For the text-containing cell, return its midpoint in (x, y) coordinate format. 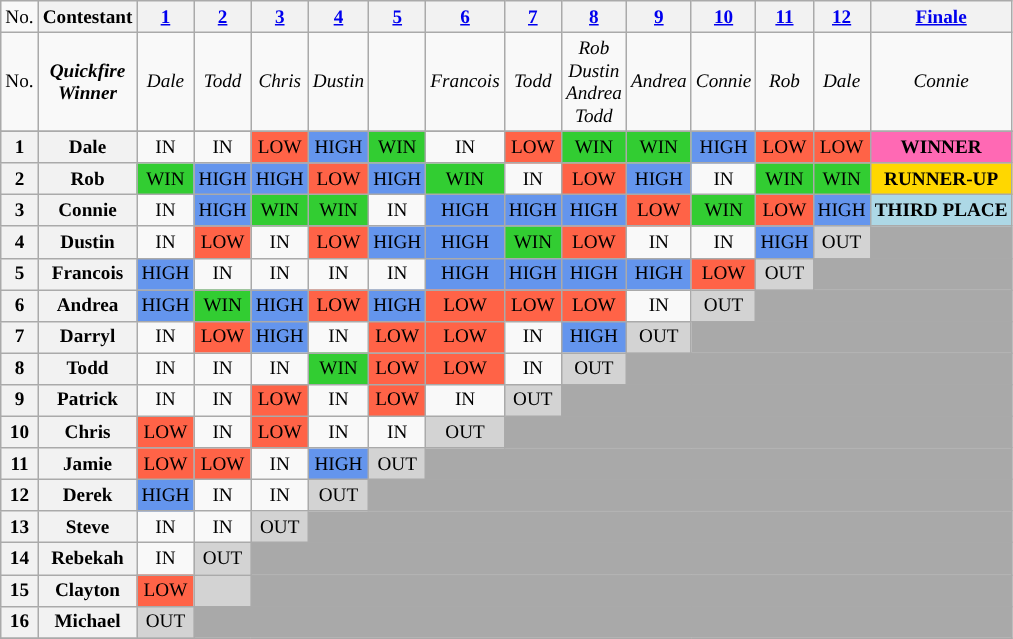
RUNNER-UP (941, 179)
Rebekah (88, 559)
Finale (941, 17)
Jamie (88, 464)
Steve (88, 527)
Darryl (88, 337)
Derek (88, 495)
RobDustinAndreaTodd (594, 82)
Patrick (88, 400)
THIRD PLACE (941, 211)
Clayton (88, 590)
15 (20, 590)
WINNER (941, 147)
Michael (88, 622)
13 (20, 527)
Contestant (88, 17)
16 (20, 622)
QuickfireWinner (88, 82)
14 (20, 559)
